Provide the [X, Y] coordinate of the cell's center where the given text is located.  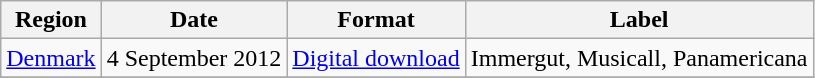
Date [194, 20]
Label [639, 20]
Digital download [376, 58]
Immergut, Musicall, Panamericana [639, 58]
4 September 2012 [194, 58]
Denmark [51, 58]
Format [376, 20]
Region [51, 20]
